Search for the cell housing the specified text and yield its [x, y] center coordinate. 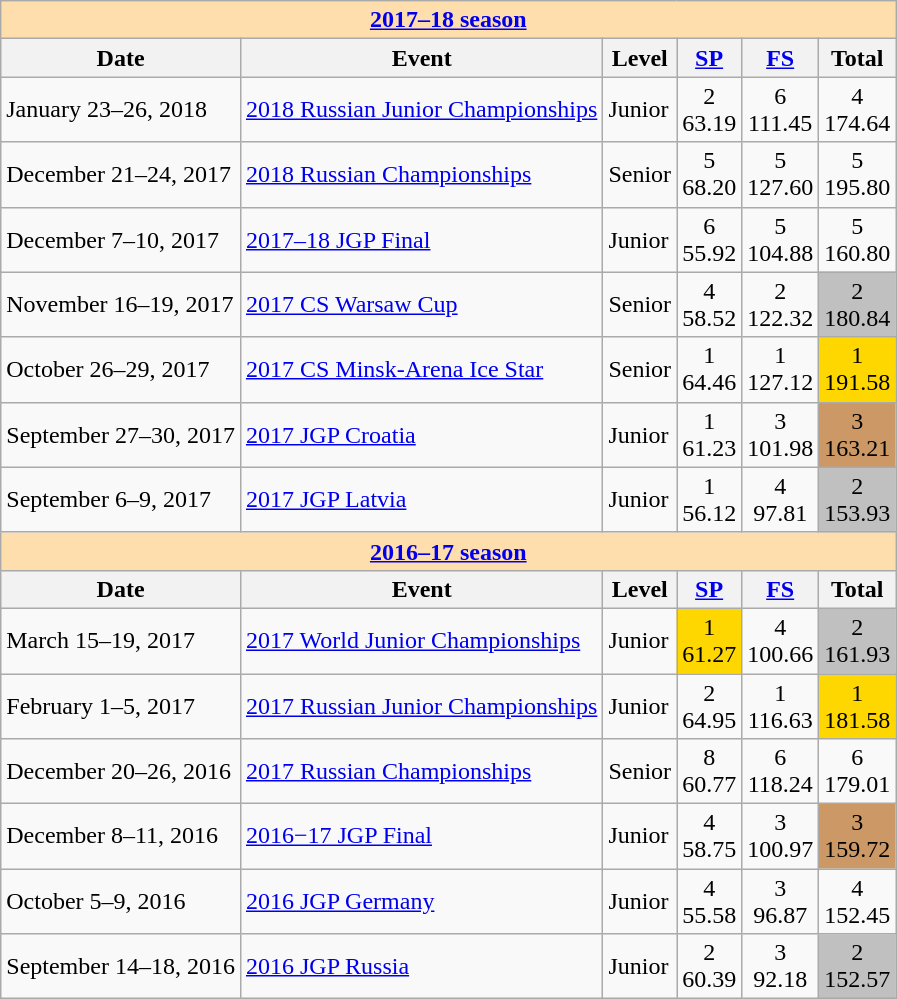
September 6–9, 2017 [121, 500]
4 58.52 [710, 304]
4 97.81 [780, 500]
5 127.60 [780, 174]
2017 Russian Junior Championships [421, 706]
February 1–5, 2017 [121, 706]
2 122.32 [780, 304]
1 116.63 [780, 706]
2018 Russian Championships [421, 174]
2017 World Junior Championships [421, 640]
6 118.24 [780, 772]
5 104.88 [780, 240]
1 56.12 [710, 500]
2017–18 season [448, 20]
6 55.92 [710, 240]
2016−17 JGP Final [421, 836]
1 64.46 [710, 370]
3 92.18 [780, 966]
1 181.58 [858, 706]
4 58.75 [710, 836]
2 63.19 [710, 110]
December 8–11, 2016 [121, 836]
October 26–29, 2017 [121, 370]
1 61.27 [710, 640]
November 16–19, 2017 [121, 304]
4 55.58 [710, 902]
2 180.84 [858, 304]
December 7–10, 2017 [121, 240]
2018 Russian Junior Championships [421, 110]
1 191.58 [858, 370]
6 111.45 [780, 110]
2 161.93 [858, 640]
2016 JGP Russia [421, 966]
March 15–19, 2017 [121, 640]
1 127.12 [780, 370]
2 60.39 [710, 966]
3 163.21 [858, 434]
1 61.23 [710, 434]
2 153.93 [858, 500]
2 152.57 [858, 966]
September 14–18, 2016 [121, 966]
2017 CS Minsk-Arena Ice Star [421, 370]
January 23–26, 2018 [121, 110]
2017 CS Warsaw Cup [421, 304]
6 179.01 [858, 772]
5 68.20 [710, 174]
2017–18 JGP Final [421, 240]
5 195.80 [858, 174]
5 160.80 [858, 240]
October 5–9, 2016 [121, 902]
2017 Russian Championships [421, 772]
2017 JGP Croatia [421, 434]
3 96.87 [780, 902]
3 100.97 [780, 836]
4 174.64 [858, 110]
2016–17 season [448, 551]
3 159.72 [858, 836]
2 64.95 [710, 706]
September 27–30, 2017 [121, 434]
3 101.98 [780, 434]
8 60.77 [710, 772]
December 21–24, 2017 [121, 174]
December 20–26, 2016 [121, 772]
2017 JGP Latvia [421, 500]
4 152.45 [858, 902]
4 100.66 [780, 640]
2016 JGP Germany [421, 902]
